Return the (X, Y) coordinate for the center point of the cell that contains the specified text.  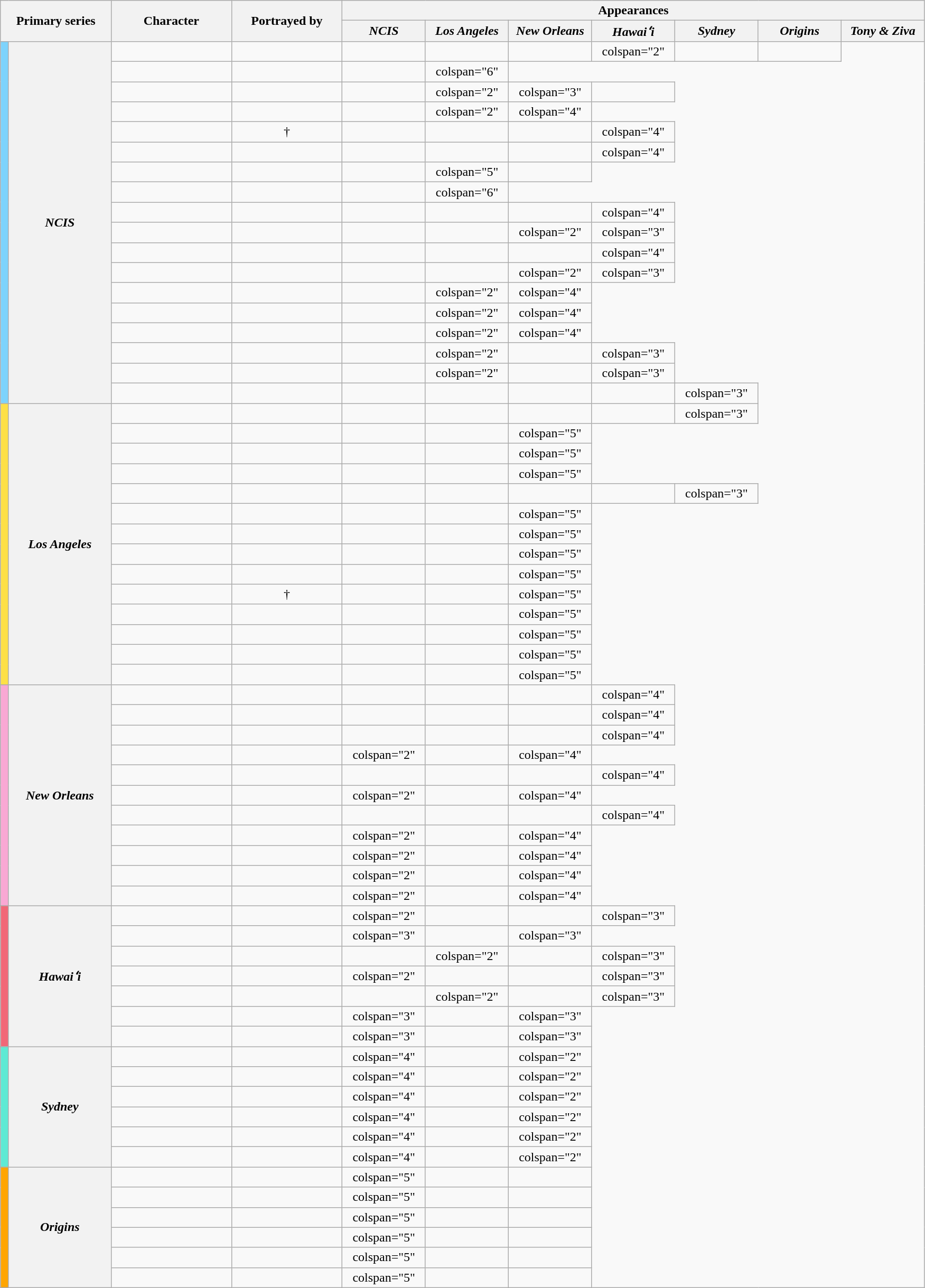
Tony & Ziva (883, 31)
Portrayed by (287, 21)
Character (171, 21)
Primary series (56, 21)
Appearances (633, 11)
